Search for the cell housing the specified text and yield its [x, y] center coordinate. 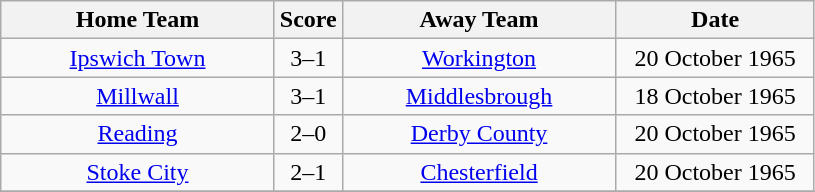
2–0 [308, 134]
Derby County [479, 134]
Stoke City [138, 172]
Score [308, 20]
18 October 1965 [716, 96]
Reading [138, 134]
Millwall [138, 96]
Home Team [138, 20]
Chesterfield [479, 172]
Workington [479, 58]
Away Team [479, 20]
2–1 [308, 172]
Date [716, 20]
Ipswich Town [138, 58]
Middlesbrough [479, 96]
